Determine the [x, y] coordinate at the center of the cell enclosing the given text.  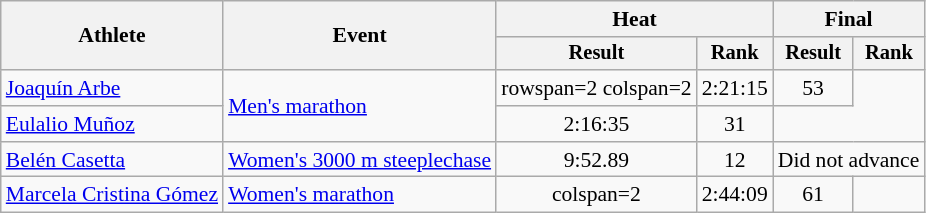
61 [814, 195]
rowspan=2 colspan=2 [596, 88]
Men's marathon [360, 106]
Joaquín Arbe [112, 88]
31 [735, 124]
Eulalio Muñoz [112, 124]
Athlete [112, 36]
Marcela Cristina Gómez [112, 195]
2:16:35 [596, 124]
Event [360, 36]
Women's 3000 m steeplechase [360, 160]
colspan=2 [596, 195]
2:21:15 [735, 88]
9:52.89 [596, 160]
53 [814, 88]
Heat [634, 19]
12 [735, 160]
Women's marathon [360, 195]
Did not advance [849, 160]
Belén Casetta [112, 160]
Final [849, 19]
2:44:09 [735, 195]
